Scan for the cell matching the given text and deliver its [x, y] coordinate at center. 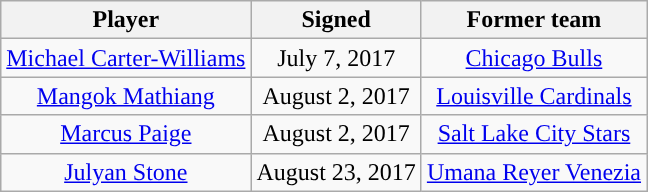
August 23, 2017 [336, 172]
July 7, 2017 [336, 58]
Signed [336, 20]
Chicago Bulls [534, 58]
Salt Lake City Stars [534, 134]
Julyan Stone [126, 172]
Mangok Mathiang [126, 96]
Marcus Paige [126, 134]
Umana Reyer Venezia [534, 172]
Louisville Cardinals [534, 96]
Player [126, 20]
Michael Carter-Williams [126, 58]
Former team [534, 20]
